Provide the [X, Y] coordinate of the cell's center where the given text is located.  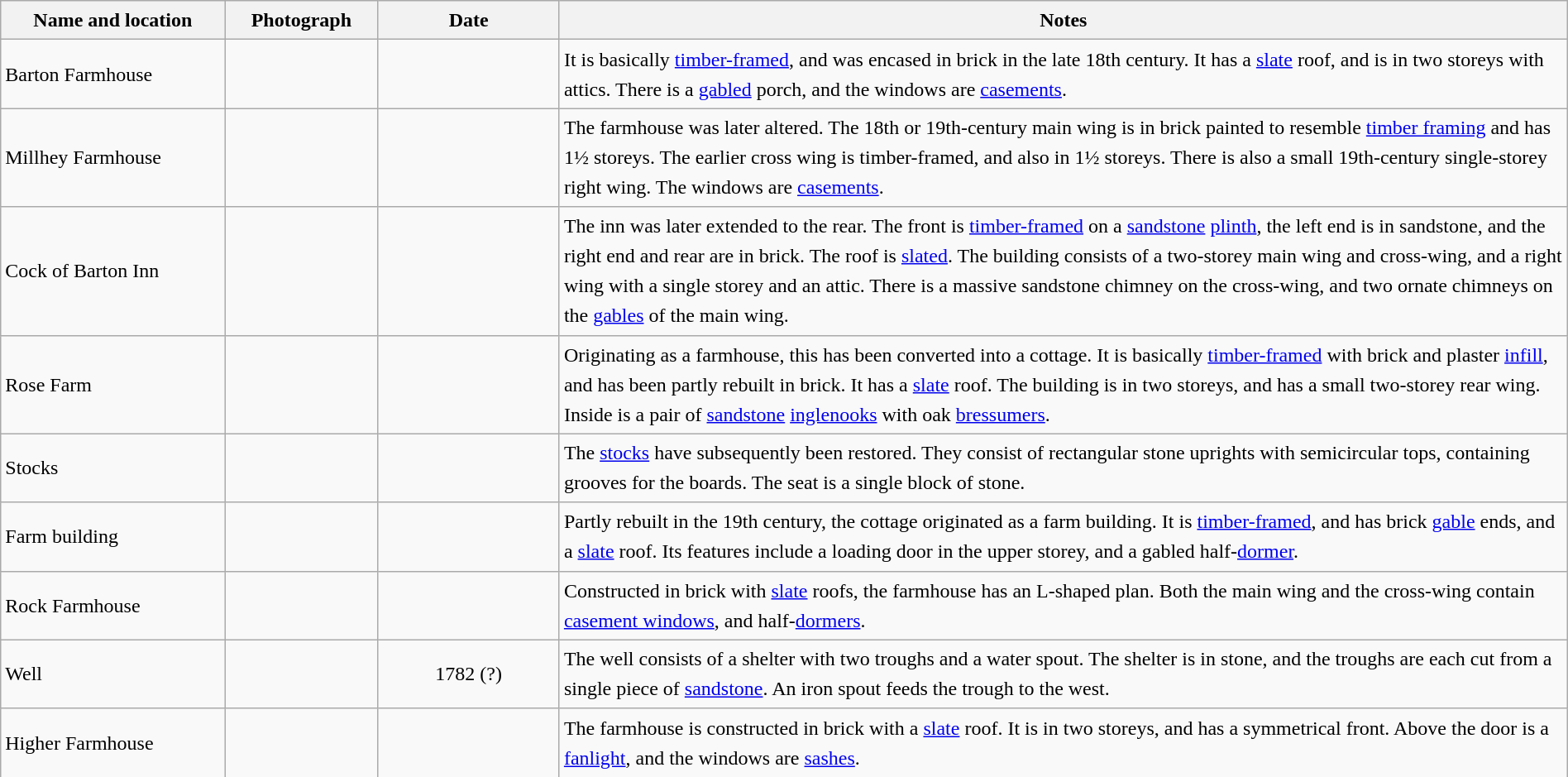
Date [468, 20]
Rock Farmhouse [112, 606]
Barton Farmhouse [112, 74]
Higher Farmhouse [112, 743]
Name and location [112, 20]
Farm building [112, 536]
Notes [1064, 20]
Millhey Farmhouse [112, 157]
Rose Farm [112, 384]
Well [112, 674]
Cock of Barton Inn [112, 271]
1782 (?) [468, 674]
Stocks [112, 468]
Photograph [301, 20]
